Scan for the cell matching the given text and deliver its [x, y] coordinate at center. 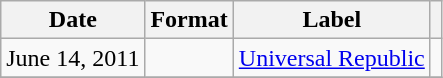
Universal Republic [332, 58]
June 14, 2011 [73, 58]
Date [73, 20]
Format [189, 20]
Label [332, 20]
